For the text-containing cell, return its midpoint in [X, Y] coordinate format. 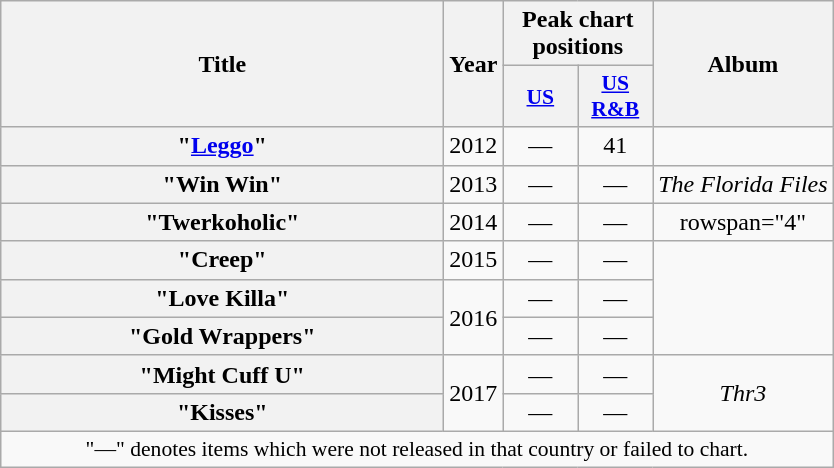
Title [222, 64]
"Creep" [222, 260]
US [540, 96]
"Twerkoholic" [222, 222]
2014 [474, 222]
41 [616, 146]
The Florida Files [743, 184]
"Love Killa" [222, 298]
Thr3 [743, 393]
2015 [474, 260]
Peak chart positions [578, 34]
"—" denotes items which were not released in that country or failed to chart. [417, 449]
2012 [474, 146]
"Gold Wrappers" [222, 336]
"Kisses" [222, 412]
"Win Win" [222, 184]
2013 [474, 184]
"Leggo" [222, 146]
2017 [474, 393]
2016 [474, 317]
rowspan="4" [743, 222]
Year [474, 64]
US R&B [616, 96]
Album [743, 64]
"Might Cuff U" [222, 374]
